Return [X, Y] of the center of cell containing provided text 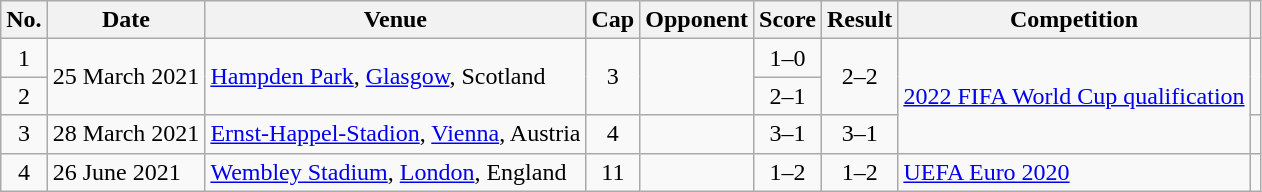
Date [126, 20]
2–2 [859, 77]
Opponent [697, 20]
Wembley Stadium, London, England [396, 172]
Competition [1074, 20]
26 June 2021 [126, 172]
Ernst-Happel-Stadion, Vienna, Austria [396, 134]
No. [24, 20]
2–1 [788, 96]
1 [24, 58]
25 March 2021 [126, 77]
2 [24, 96]
1–0 [788, 58]
UEFA Euro 2020 [1074, 172]
Venue [396, 20]
Score [788, 20]
11 [613, 172]
Result [859, 20]
28 March 2021 [126, 134]
Hampden Park, Glasgow, Scotland [396, 77]
2022 FIFA World Cup qualification [1074, 96]
Cap [613, 20]
